Determine the (X, Y) coordinate at the center of the cell enclosing the given text.  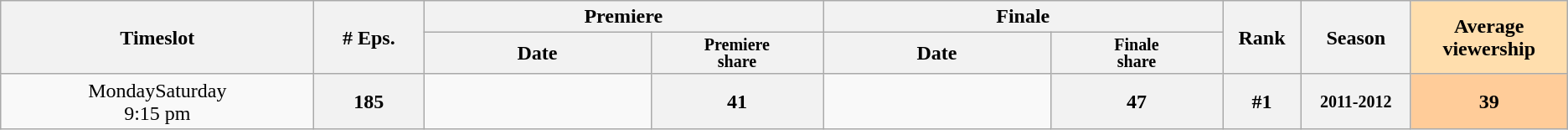
#1 (1262, 101)
Season (1355, 38)
39 (1489, 101)
47 (1137, 101)
Premiereshare (737, 54)
2011-2012 (1355, 101)
Timeslot (157, 38)
Finaleshare (1137, 54)
41 (737, 101)
# Eps. (369, 38)
Rank (1262, 38)
185 (369, 101)
Premiere (623, 17)
Finale (1024, 17)
Average viewership (1489, 38)
MondaySaturday 9:15 pm (157, 101)
